Detect which cell encompasses the target text, then output its [x, y] center coordinate. 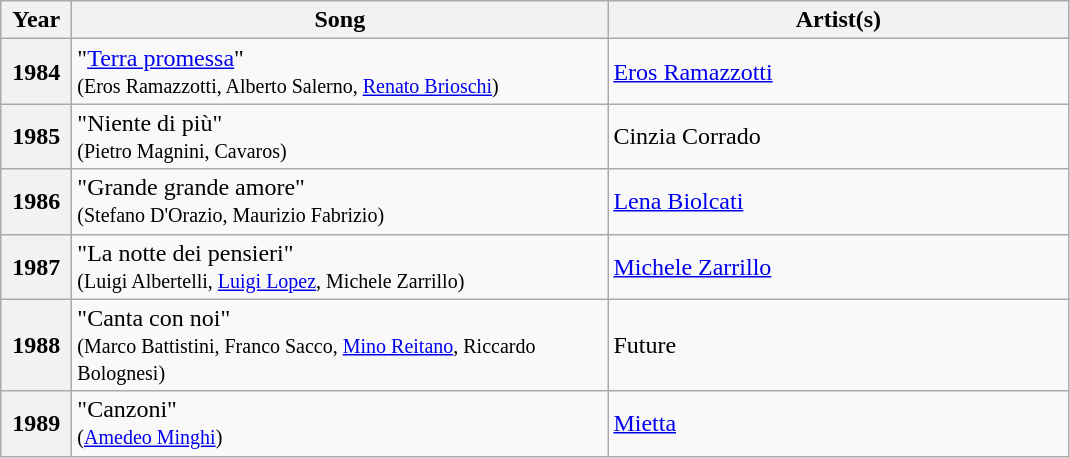
Future [838, 345]
1986 [36, 202]
1988 [36, 345]
"Grande grande amore"(Stefano D'Orazio, Maurizio Fabrizio) [340, 202]
Song [340, 20]
"Terra promessa"(Eros Ramazzotti, Alberto Salerno, Renato Brioschi) [340, 72]
"La notte dei pensieri"(Luigi Albertelli, Luigi Lopez, Michele Zarrillo) [340, 266]
Michele Zarrillo [838, 266]
Artist(s) [838, 20]
Eros Ramazzotti [838, 72]
1985 [36, 136]
1989 [36, 424]
1987 [36, 266]
"Niente di più"(Pietro Magnini, Cavaros) [340, 136]
Mietta [838, 424]
1984 [36, 72]
"Canta con noi"(Marco Battistini, Franco Sacco, Mino Reitano, Riccardo Bolognesi) [340, 345]
Lena Biolcati [838, 202]
Cinzia Corrado [838, 136]
"Canzoni"(Amedeo Minghi) [340, 424]
Year [36, 20]
